Search for the cell housing the specified text and yield its [x, y] center coordinate. 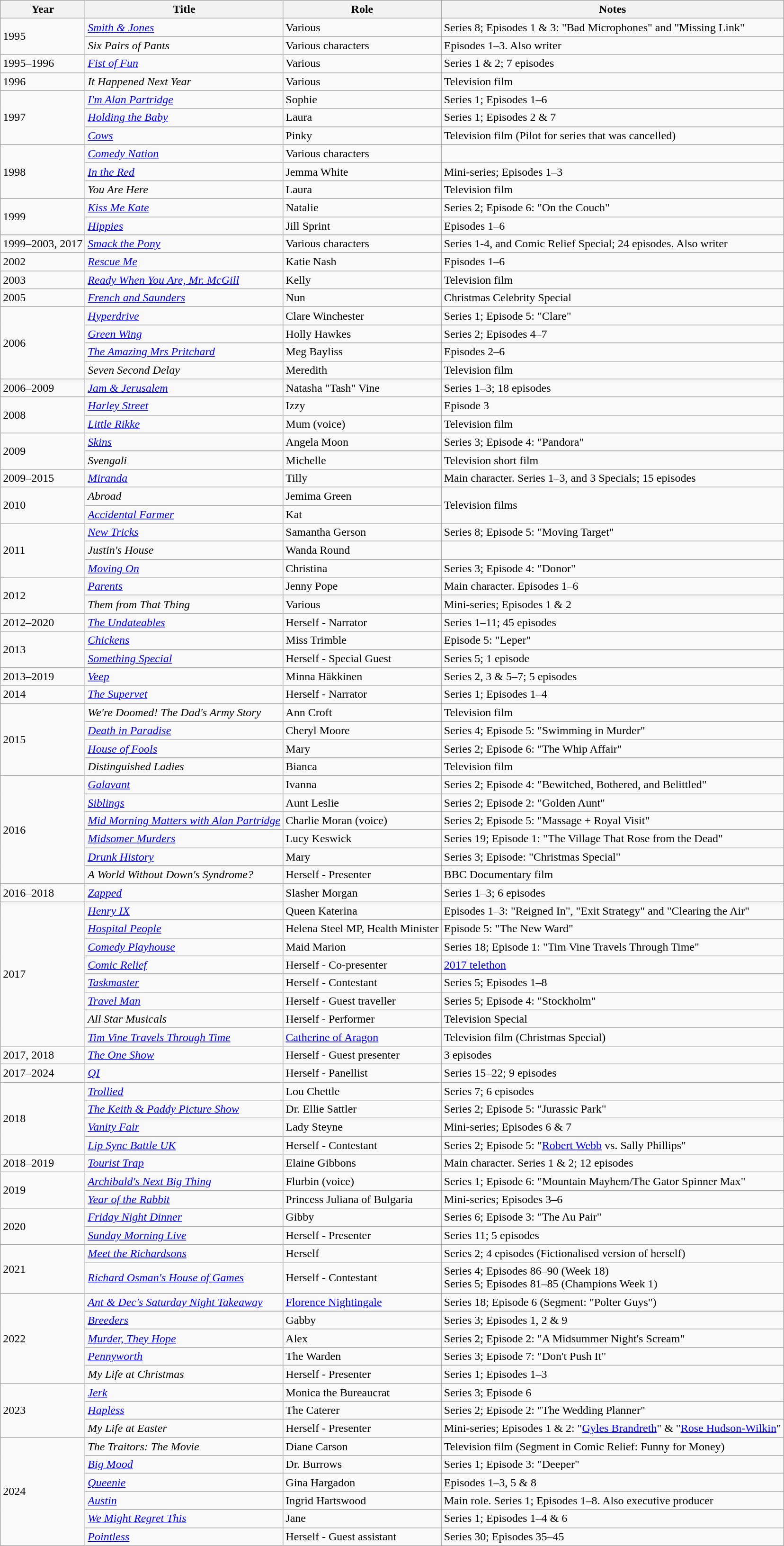
Series 11; 5 episodes [613, 1235]
Series 1; Episodes 1–4 [613, 694]
Holding the Baby [184, 117]
Title [184, 9]
2012–2020 [43, 622]
Series 1; Episode 5: "Clare" [613, 316]
Distinguished Ladies [184, 766]
Series 18; Episode 1: "Tim Vine Travels Through Time" [613, 947]
Series 1; Episodes 1–6 [613, 99]
The Warden [362, 1356]
Series 1-4, and Comic Relief Special; 24 episodes. Also writer [613, 244]
Friday Night Dinner [184, 1217]
Meredith [362, 370]
Year [43, 9]
In the Red [184, 171]
Murder, They Hope [184, 1338]
Series 2, 3 & 5–7; 5 episodes [613, 676]
New Tricks [184, 532]
Series 30; Episodes 35–45 [613, 1537]
Diane Carson [362, 1447]
Comic Relief [184, 965]
2006 [43, 343]
Series 19; Episode 1: "The Village That Rose from the Dead" [613, 839]
Series 1–11; 45 episodes [613, 622]
Jill Sprint [362, 226]
Rescue Me [184, 262]
1995 [43, 36]
Taskmaster [184, 983]
Series 4; Episode 5: "Swimming in Murder" [613, 730]
Episodes 1–3: "Reigned In", "Exit Strategy" and "Clearing the Air" [613, 911]
Slasher Morgan [362, 893]
Series 3; Episodes 1, 2 & 9 [613, 1320]
Series 2; Episode 5: "Jurassic Park" [613, 1109]
Aunt Leslie [362, 803]
Monica the Bureaucrat [362, 1392]
Mini-series; Episodes 3–6 [613, 1199]
Gibby [362, 1217]
Episodes 1–3. Also writer [613, 45]
Minna Häkkinen [362, 676]
Series 3; Episode 6 [613, 1392]
Episode 5: "The New Ward" [613, 929]
Series 1; Episode 3: "Deeper" [613, 1465]
Main character. Episodes 1–6 [613, 586]
Television short film [613, 460]
2017 [43, 974]
Death in Paradise [184, 730]
Mid Morning Matters with Alan Partridge [184, 821]
We Might Regret This [184, 1519]
Lucy Keswick [362, 839]
2010 [43, 505]
Nun [362, 298]
Skins [184, 442]
Comedy Nation [184, 153]
3 episodes [613, 1055]
Fist of Fun [184, 63]
2017, 2018 [43, 1055]
Accidental Farmer [184, 514]
Main character. Series 1 & 2; 12 episodes [613, 1163]
It Happened Next Year [184, 81]
House of Fools [184, 748]
Episodes 2–6 [613, 352]
Kelly [362, 280]
Moving On [184, 568]
1999–2003, 2017 [43, 244]
Herself - Guest assistant [362, 1537]
Ann Croft [362, 712]
Herself [362, 1253]
Series 1–3; 18 episodes [613, 388]
Ant & Dec's Saturday Night Takeaway [184, 1302]
BBC Documentary film [613, 875]
Main character. Series 1–3, and 3 Specials; 15 episodes [613, 478]
Series 1 & 2; 7 episodes [613, 63]
Bianca [362, 766]
Series 2; Episodes 4–7 [613, 334]
2022 [43, 1338]
Series 1; Episodes 1–3 [613, 1374]
Herself - Panellist [362, 1073]
The Traitors: The Movie [184, 1447]
Florence Nightingale [362, 1302]
The Supervet [184, 694]
Trollied [184, 1091]
Seven Second Delay [184, 370]
Queenie [184, 1483]
Princess Juliana of Bulgaria [362, 1199]
Jam & Jerusalem [184, 388]
2008 [43, 415]
Television film (Christmas Special) [613, 1037]
French and Saunders [184, 298]
Smith & Jones [184, 27]
2017 telethon [613, 965]
2009 [43, 451]
The Amazing Mrs Pritchard [184, 352]
Holly Hawkes [362, 334]
Miranda [184, 478]
Little Rikke [184, 424]
Series 15–22; 9 episodes [613, 1073]
All Star Musicals [184, 1019]
Lip Sync Battle UK [184, 1145]
Mum (voice) [362, 424]
Jemma White [362, 171]
Episode 3 [613, 406]
Angela Moon [362, 442]
You Are Here [184, 189]
Series 2; Episode 5: "Robert Webb vs. Sally Phillips" [613, 1145]
Series 5; 1 episode [613, 658]
Series 2; Episode 6: "The Whip Affair" [613, 748]
Series 7; 6 episodes [613, 1091]
Ready When You Are, Mr. McGill [184, 280]
2016 [43, 829]
Big Mood [184, 1465]
Richard Osman's House of Games [184, 1278]
Series 6; Episode 3: "The Au Pair" [613, 1217]
Siblings [184, 803]
Sophie [362, 99]
Lou Chettle [362, 1091]
Midsomer Murders [184, 839]
My Life at Christmas [184, 1374]
Tilly [362, 478]
Ingrid Hartswood [362, 1501]
Helena Steel MP, Health Minister [362, 929]
Zapped [184, 893]
Michelle [362, 460]
Herself - Special Guest [362, 658]
Series 2; 4 episodes (Fictionalised version of herself) [613, 1253]
Series 1; Episode 6: "Mountain Mayhem/The Gator Spinner Max" [613, 1181]
Maid Marion [362, 947]
Katie Nash [362, 262]
Mini-series; Episodes 6 & 7 [613, 1127]
Hyperdrive [184, 316]
1999 [43, 216]
Tourist Trap [184, 1163]
Christina [362, 568]
Dr. Burrows [362, 1465]
Series 2; Episode 2: "Golden Aunt" [613, 803]
Kiss Me Kate [184, 207]
Jerk [184, 1392]
Chickens [184, 640]
Gina Hargadon [362, 1483]
Series 2; Episode 6: "On the Couch" [613, 207]
Television Special [613, 1019]
Drunk History [184, 857]
Herself - Co-presenter [362, 965]
Queen Katerina [362, 911]
Miss Trimble [362, 640]
Series 8; Episodes 1 & 3: "Bad Microphones" and "Missing Link" [613, 27]
Elaine Gibbons [362, 1163]
Series 1–3; 6 episodes [613, 893]
2013 [43, 649]
Cows [184, 135]
Lady Steyne [362, 1127]
Galavant [184, 784]
Veep [184, 676]
Svengali [184, 460]
We're Doomed! The Dad's Army Story [184, 712]
Television film (Segment in Comic Relief: Funny for Money) [613, 1447]
Six Pairs of Pants [184, 45]
2006–2009 [43, 388]
1997 [43, 117]
Herself - Performer [362, 1019]
Series 5; Episodes 1–8 [613, 983]
Television films [613, 505]
Breeders [184, 1320]
Series 2; Episode 2: "A Midsummer Night's Scream" [613, 1338]
1995–1996 [43, 63]
Gabby [362, 1320]
Samantha Gerson [362, 532]
Series 3; Episode: "Christmas Special" [613, 857]
1998 [43, 171]
Travel Man [184, 1001]
Herself - Guest presenter [362, 1055]
Austin [184, 1501]
Natasha "Tash" Vine [362, 388]
Natalie [362, 207]
2018 [43, 1118]
Dr. Ellie Sattler [362, 1109]
I'm Alan Partridge [184, 99]
Green Wing [184, 334]
Pinky [362, 135]
Justin's House [184, 550]
Ivanna [362, 784]
Meg Bayliss [362, 352]
Wanda Round [362, 550]
Series 4; Episodes 86–90 (Week 18)Series 5; Episodes 81–85 (Champions Week 1) [613, 1278]
Tim Vine Travels Through Time [184, 1037]
Series 3; Episode 7: "Don't Push It" [613, 1356]
2012 [43, 595]
Christmas Celebrity Special [613, 298]
Series 2; Episode 4: "Bewitched, Bothered, and Belittled" [613, 784]
1996 [43, 81]
Archibald's Next Big Thing [184, 1181]
My Life at Easter [184, 1429]
2002 [43, 262]
Flurbin (voice) [362, 1181]
2018–2019 [43, 1163]
Series 3; Episode 4: "Pandora" [613, 442]
Series 3; Episode 4: "Donor" [613, 568]
Pennyworth [184, 1356]
Clare Winchester [362, 316]
2024 [43, 1492]
Izzy [362, 406]
Mini-series; Episodes 1 & 2 [613, 604]
Henry IX [184, 911]
Year of the Rabbit [184, 1199]
Series 2; Episode 5: "Massage + Royal Visit" [613, 821]
2003 [43, 280]
Jenny Pope [362, 586]
Episode 5: "Leper" [613, 640]
2009–2015 [43, 478]
Series 18; Episode 6 (Segment: "Polter Guys") [613, 1302]
Series 8; Episode 5: "Moving Target" [613, 532]
A World Without Down's Syndrome? [184, 875]
Kat [362, 514]
2014 [43, 694]
Them from That Thing [184, 604]
Alex [362, 1338]
2016–2018 [43, 893]
Smack the Pony [184, 244]
2011 [43, 550]
Television film (Pilot for series that was cancelled) [613, 135]
Hospital People [184, 929]
The Keith & Paddy Picture Show [184, 1109]
2019 [43, 1190]
Meet the Richardsons [184, 1253]
Vanity Fair [184, 1127]
Comedy Playhouse [184, 947]
Parents [184, 586]
Mini-series; Episodes 1–3 [613, 171]
2021 [43, 1268]
Cheryl Moore [362, 730]
Hippies [184, 226]
Series 1; Episodes 2 & 7 [613, 117]
Role [362, 9]
Series 1; Episodes 1–4 & 6 [613, 1519]
Notes [613, 9]
Mini-series; Episodes 1 & 2: "Gyles Brandreth" & "Rose Hudson-Wilkin" [613, 1429]
The Caterer [362, 1411]
Jane [362, 1519]
Abroad [184, 496]
Sunday Morning Live [184, 1235]
Jemima Green [362, 496]
QI [184, 1073]
2023 [43, 1410]
2013–2019 [43, 676]
Series 2; Episode 2: "The Wedding Planner" [613, 1411]
Charlie Moran (voice) [362, 821]
The One Show [184, 1055]
Herself - Guest traveller [362, 1001]
2020 [43, 1226]
Series 5; Episode 4: "Stockholm" [613, 1001]
2017–2024 [43, 1073]
Catherine of Aragon [362, 1037]
The Undateables [184, 622]
Something Special [184, 658]
2015 [43, 739]
Episodes 1–3, 5 & 8 [613, 1483]
Pointless [184, 1537]
Harley Street [184, 406]
Hapless [184, 1411]
2005 [43, 298]
Main role. Series 1; Episodes 1–8. Also executive producer [613, 1501]
